Detect which cell encompasses the target text, then output its [X, Y] center coordinate. 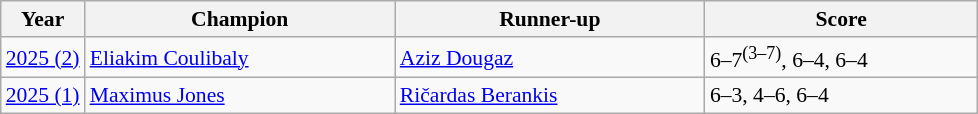
Ričardas Berankis [550, 96]
2025 (2) [43, 58]
Aziz Dougaz [550, 58]
Year [43, 19]
Champion [240, 19]
Runner-up [550, 19]
6–7(3–7), 6–4, 6–4 [842, 58]
Score [842, 19]
2025 (1) [43, 96]
Eliakim Coulibaly [240, 58]
Maximus Jones [240, 96]
6–3, 4–6, 6–4 [842, 96]
